Scan for the cell matching the given text and deliver its (X, Y) coordinate at center. 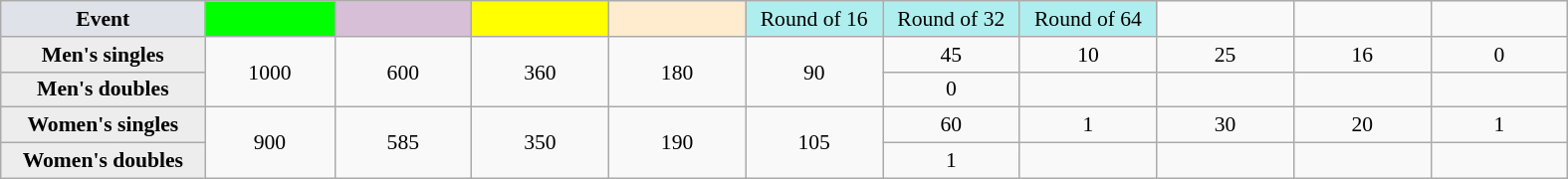
350 (541, 143)
25 (1226, 55)
Round of 32 (951, 19)
1000 (270, 72)
30 (1226, 125)
Men's doubles (104, 89)
585 (403, 143)
16 (1362, 55)
Event (104, 19)
600 (403, 72)
20 (1362, 125)
900 (270, 143)
Round of 16 (814, 19)
60 (951, 125)
105 (814, 143)
90 (814, 72)
360 (541, 72)
Men's singles (104, 55)
45 (951, 55)
10 (1088, 55)
180 (677, 72)
Women's singles (104, 125)
190 (677, 143)
Round of 64 (1088, 19)
Women's doubles (104, 161)
